Find where the given text appears and provide that cell's center as (X, Y) coordinate. 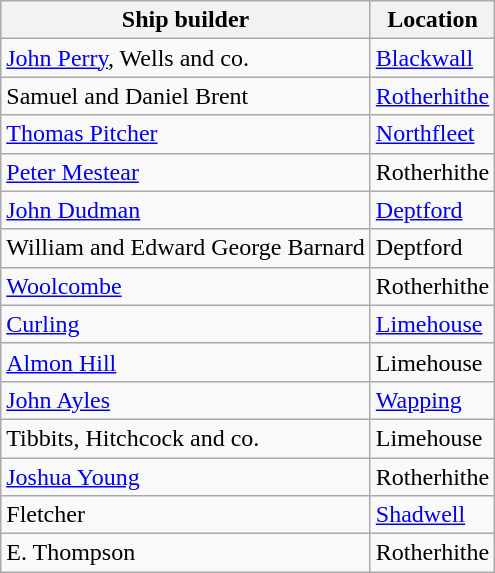
Woolcombe (186, 286)
Fletcher (186, 515)
Samuel and Daniel Brent (186, 96)
William and Edward George Barnard (186, 248)
Joshua Young (186, 477)
John Ayles (186, 400)
Ship builder (186, 20)
Curling (186, 324)
E. Thompson (186, 553)
John Perry, Wells and co. (186, 58)
Northfleet (432, 134)
John Dudman (186, 210)
Wapping (432, 400)
Shadwell (432, 515)
Location (432, 20)
Thomas Pitcher (186, 134)
Peter Mestear (186, 172)
Almon Hill (186, 362)
Blackwall (432, 58)
Tibbits, Hitchcock and co. (186, 438)
